Output the [X, Y] coordinate of the center of the cell containing the given text.  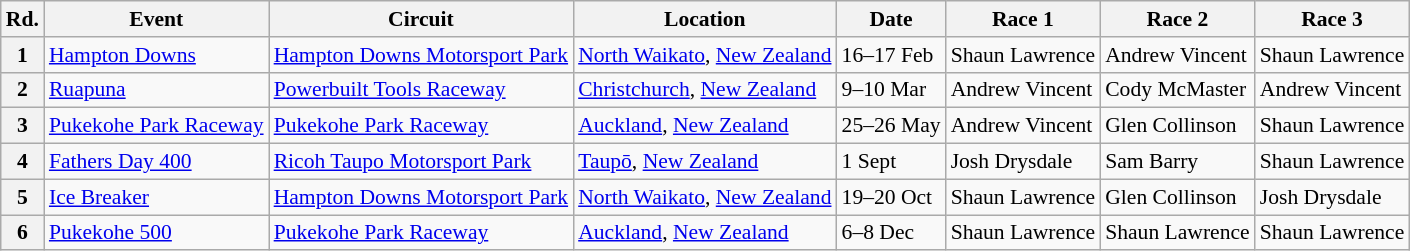
Fathers Day 400 [156, 162]
Race 1 [1024, 19]
Ruapuna [156, 90]
Ice Breaker [156, 197]
3 [22, 126]
Taupō, New Zealand [704, 162]
16–17 Feb [892, 55]
Powerbuilt Tools Raceway [422, 90]
Date [892, 19]
Location [704, 19]
Event [156, 19]
1 [22, 55]
5 [22, 197]
1 Sept [892, 162]
25–26 May [892, 126]
2 [22, 90]
Pukekohe 500 [156, 233]
Sam Barry [1178, 162]
Race 2 [1178, 19]
Cody McMaster [1178, 90]
9–10 Mar [892, 90]
6 [22, 233]
Race 3 [1332, 19]
Hampton Downs [156, 55]
19–20 Oct [892, 197]
Christchurch, New Zealand [704, 90]
Ricoh Taupo Motorsport Park [422, 162]
Rd. [22, 19]
6–8 Dec [892, 233]
Circuit [422, 19]
4 [22, 162]
